Find where the given text appears and provide that cell's center as [x, y] coordinate. 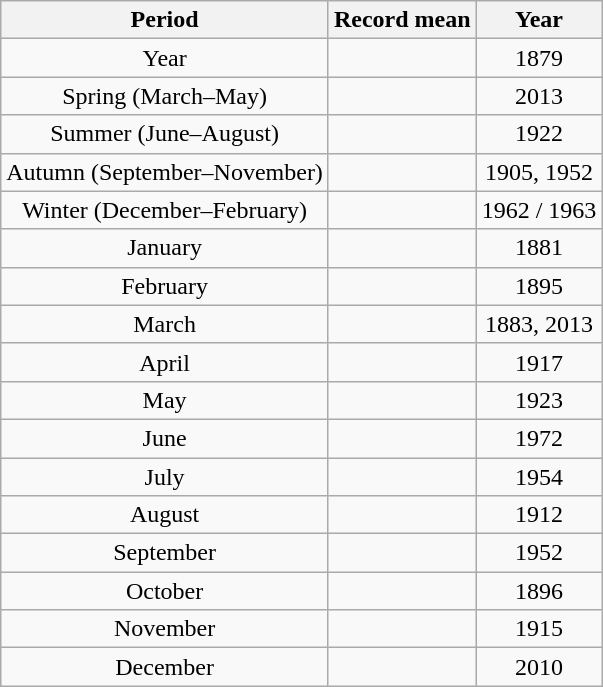
2013 [539, 96]
February [165, 286]
1922 [539, 134]
Period [165, 20]
July [165, 477]
1962 / 1963 [539, 210]
2010 [539, 667]
Winter (December–February) [165, 210]
1912 [539, 515]
December [165, 667]
Summer (June–August) [165, 134]
1905, 1952 [539, 172]
January [165, 248]
1952 [539, 553]
1896 [539, 591]
1879 [539, 58]
Autumn (September–November) [165, 172]
September [165, 553]
1923 [539, 400]
1915 [539, 629]
November [165, 629]
Record mean [402, 20]
Spring (March–May) [165, 96]
1883, 2013 [539, 324]
1881 [539, 248]
1895 [539, 286]
March [165, 324]
1972 [539, 438]
October [165, 591]
May [165, 400]
August [165, 515]
1954 [539, 477]
June [165, 438]
1917 [539, 362]
April [165, 362]
